From the cell containing the given text, extract its center point as [x, y] coordinate. 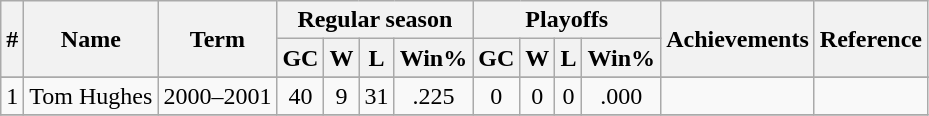
.000 [622, 96]
Regular season [375, 20]
Achievements [738, 39]
2000–2001 [218, 96]
40 [300, 96]
.225 [434, 96]
Playoffs [567, 20]
9 [342, 96]
Reference [870, 39]
Term [218, 39]
Name [91, 39]
31 [376, 96]
1 [12, 96]
# [12, 39]
Tom Hughes [91, 96]
